Output the (X, Y) coordinate of the center of the cell containing the given text.  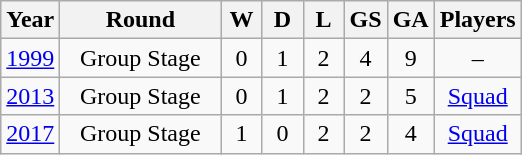
D (282, 20)
Year (30, 20)
2013 (30, 96)
GA (410, 20)
L (324, 20)
W (242, 20)
– (478, 58)
9 (410, 58)
1999 (30, 58)
Players (478, 20)
GS (366, 20)
2017 (30, 134)
Round (140, 20)
5 (410, 96)
